Capture the cell that displays the provided text and extract its (x, y) central coordinate. 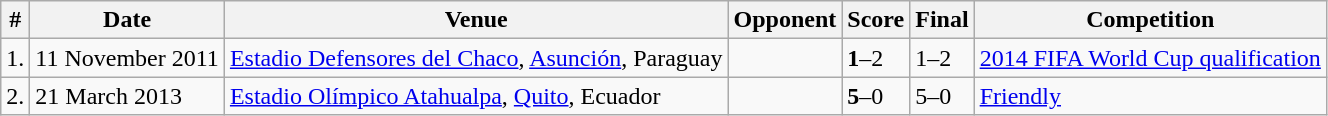
21 March 2013 (128, 96)
Final (942, 20)
Estadio Defensores del Chaco, Asunción, Paraguay (476, 58)
11 November 2011 (128, 58)
Opponent (785, 20)
Friendly (1150, 96)
Competition (1150, 20)
# (16, 20)
Score (876, 20)
Date (128, 20)
Estadio Olímpico Atahualpa, Quito, Ecuador (476, 96)
Venue (476, 20)
1. (16, 58)
2. (16, 96)
2014 FIFA World Cup qualification (1150, 58)
